Search for the cell housing the specified text and yield its (X, Y) center coordinate. 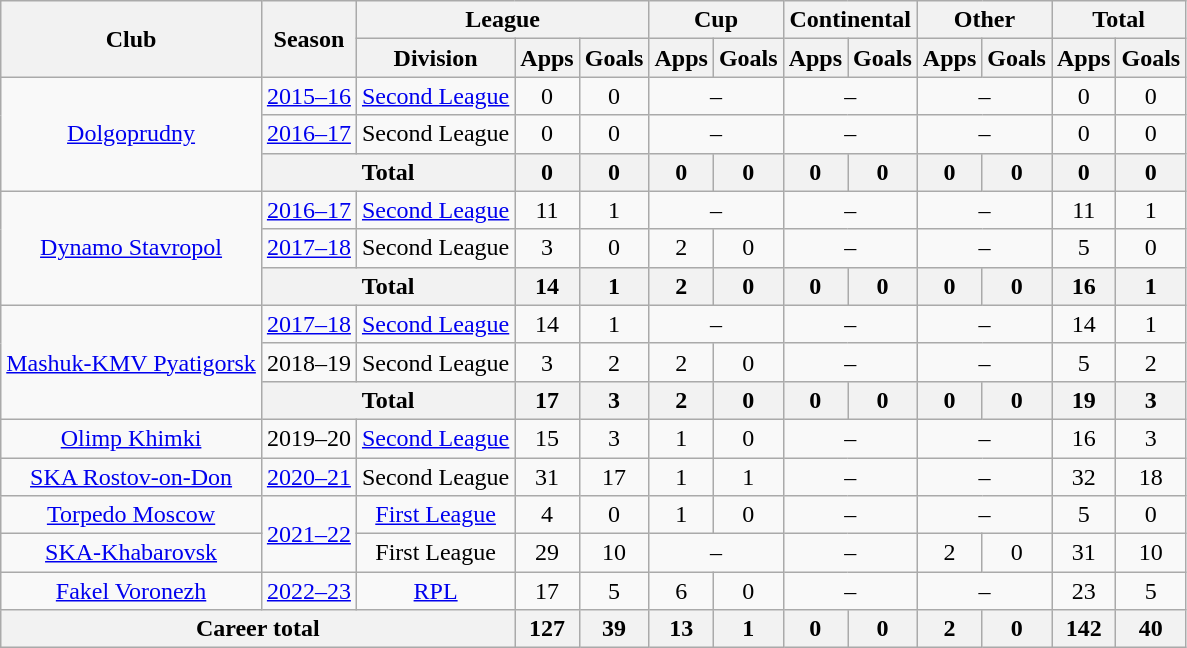
League (502, 20)
Fakel Voronezh (132, 591)
39 (614, 629)
Dolgoprudny (132, 134)
Cup (716, 20)
15 (547, 438)
2018–19 (308, 362)
Mashuk-KMV Pyatigorsk (132, 362)
40 (1151, 629)
2015–16 (308, 96)
Division (435, 58)
Club (132, 39)
Olimp Khimki (132, 438)
18 (1151, 477)
6 (681, 591)
Continental (850, 20)
Other (984, 20)
13 (681, 629)
RPL (435, 591)
127 (547, 629)
23 (1084, 591)
Torpedo Moscow (132, 515)
Season (308, 39)
19 (1084, 400)
Dynamo Stavropol (132, 248)
2020–21 (308, 477)
SKA Rostov-on-Don (132, 477)
2019–20 (308, 438)
4 (547, 515)
2022–23 (308, 591)
32 (1084, 477)
Career total (258, 629)
2021–22 (308, 534)
29 (547, 553)
142 (1084, 629)
SKA-Khabarovsk (132, 553)
